Locate the cell with the specified text and output its (X, Y) center coordinate. 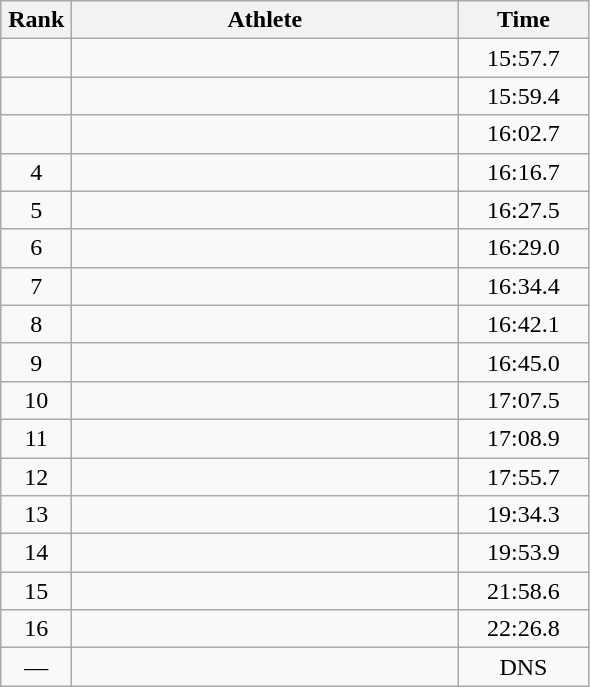
Athlete (265, 20)
5 (36, 210)
21:58.6 (524, 591)
14 (36, 553)
16 (36, 629)
13 (36, 515)
10 (36, 400)
16:42.1 (524, 324)
15:57.7 (524, 58)
19:34.3 (524, 515)
15 (36, 591)
16:02.7 (524, 134)
4 (36, 172)
8 (36, 324)
— (36, 667)
6 (36, 248)
16:34.4 (524, 286)
Rank (36, 20)
17:55.7 (524, 477)
22:26.8 (524, 629)
12 (36, 477)
9 (36, 362)
15:59.4 (524, 96)
17:08.9 (524, 438)
7 (36, 286)
16:16.7 (524, 172)
11 (36, 438)
17:07.5 (524, 400)
Time (524, 20)
16:27.5 (524, 210)
16:45.0 (524, 362)
19:53.9 (524, 553)
16:29.0 (524, 248)
DNS (524, 667)
